Extract the (X, Y) coordinate from the center of the cell holding the provided text.  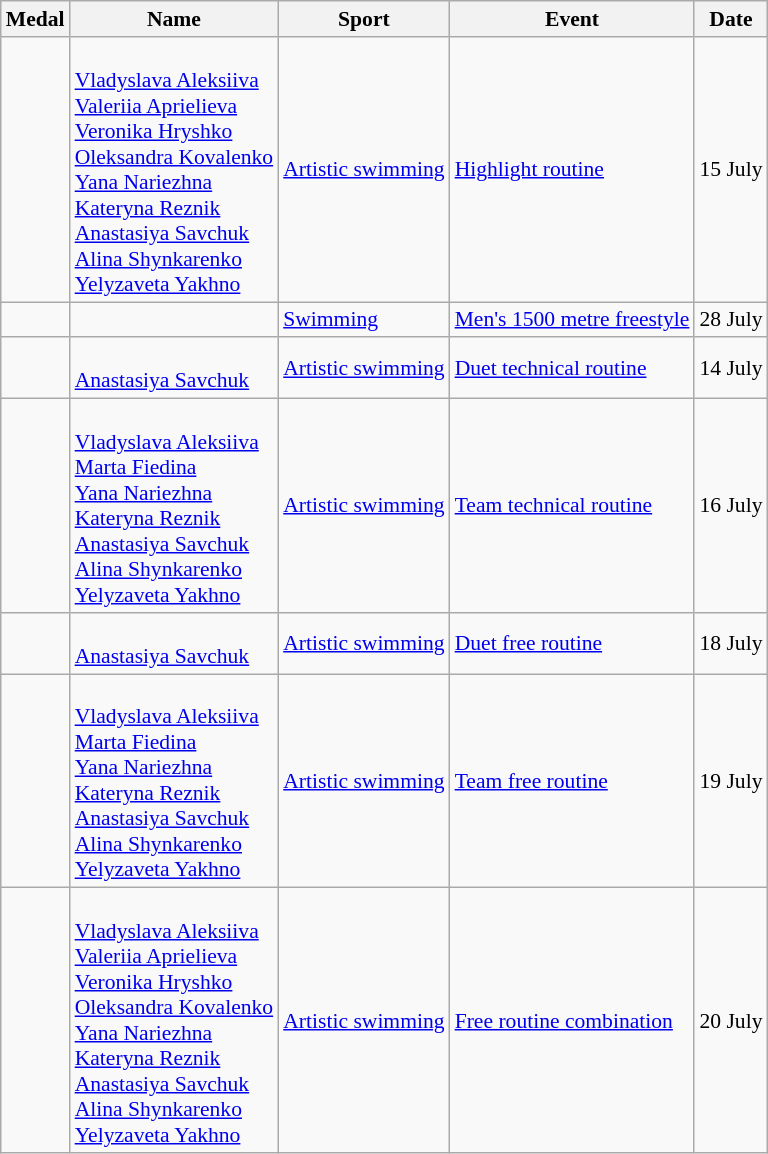
Medal (36, 19)
Duet free routine (572, 644)
Team free routine (572, 781)
Team technical routine (572, 506)
20 July (730, 1020)
Duet technical routine (572, 368)
Date (730, 19)
18 July (730, 644)
Sport (364, 19)
Highlight routine (572, 170)
16 July (730, 506)
14 July (730, 368)
28 July (730, 320)
19 July (730, 781)
Men's 1500 metre freestyle (572, 320)
15 July (730, 170)
Name (174, 19)
Event (572, 19)
Swimming (364, 320)
Free routine combination (572, 1020)
